Output the (x, y) coordinate of the center of the cell containing the given text.  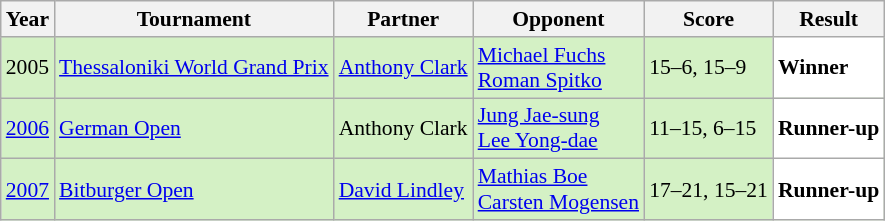
2005 (28, 68)
Opponent (558, 19)
Winner (828, 68)
2007 (28, 190)
German Open (194, 128)
15–6, 15–9 (708, 68)
Partner (404, 19)
Bitburger Open (194, 190)
Mathias Boe Carsten Mogensen (558, 190)
Jung Jae-sung Lee Yong-dae (558, 128)
David Lindley (404, 190)
Thessaloniki World Grand Prix (194, 68)
2006 (28, 128)
Michael Fuchs Roman Spitko (558, 68)
Year (28, 19)
17–21, 15–21 (708, 190)
Tournament (194, 19)
11–15, 6–15 (708, 128)
Score (708, 19)
Result (828, 19)
